Return [X, Y] of the center of cell containing provided text 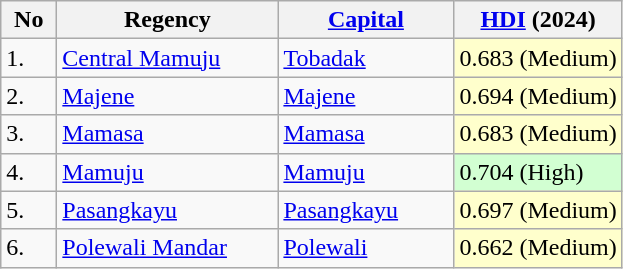
0.694 (Medium) [538, 96]
Capital [366, 20]
HDI (2024) [538, 20]
0.662 (Medium) [538, 248]
Polewali [366, 248]
Tobadak [366, 58]
Polewali Mandar [168, 248]
6. [29, 248]
0.697 (Medium) [538, 210]
No [29, 20]
3. [29, 134]
Regency [168, 20]
Central Mamuju [168, 58]
4. [29, 172]
0.704 (High) [538, 172]
5. [29, 210]
1. [29, 58]
2. [29, 96]
